Provide the (x, y) coordinate of the cell's center where the given text is located.  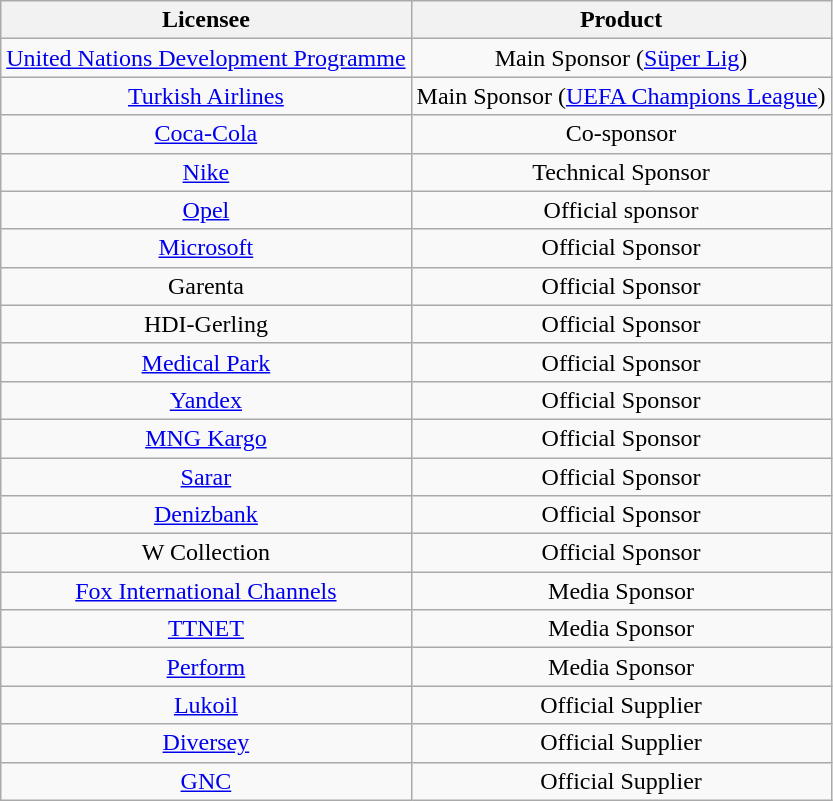
GNC (206, 781)
Lukoil (206, 705)
Main Sponsor (Süper Lig) (621, 58)
Sarar (206, 477)
Opel (206, 210)
Denizbank (206, 515)
Product (621, 20)
Official sponsor (621, 210)
Fox International Channels (206, 591)
Garenta (206, 286)
United Nations Development Programme (206, 58)
Microsoft (206, 248)
Yandex (206, 400)
Medical Park (206, 362)
Diversey (206, 743)
Technical Sponsor (621, 172)
Turkish Airlines (206, 96)
W Collection (206, 553)
HDI-Gerling (206, 324)
Co-sponsor (621, 134)
Nike (206, 172)
Perform (206, 667)
MNG Kargo (206, 438)
TTNET (206, 629)
Coca-Cola (206, 134)
Licensee (206, 20)
Main Sponsor (UEFA Champions League) (621, 96)
